Capture the cell that displays the provided text and extract its [x, y] central coordinate. 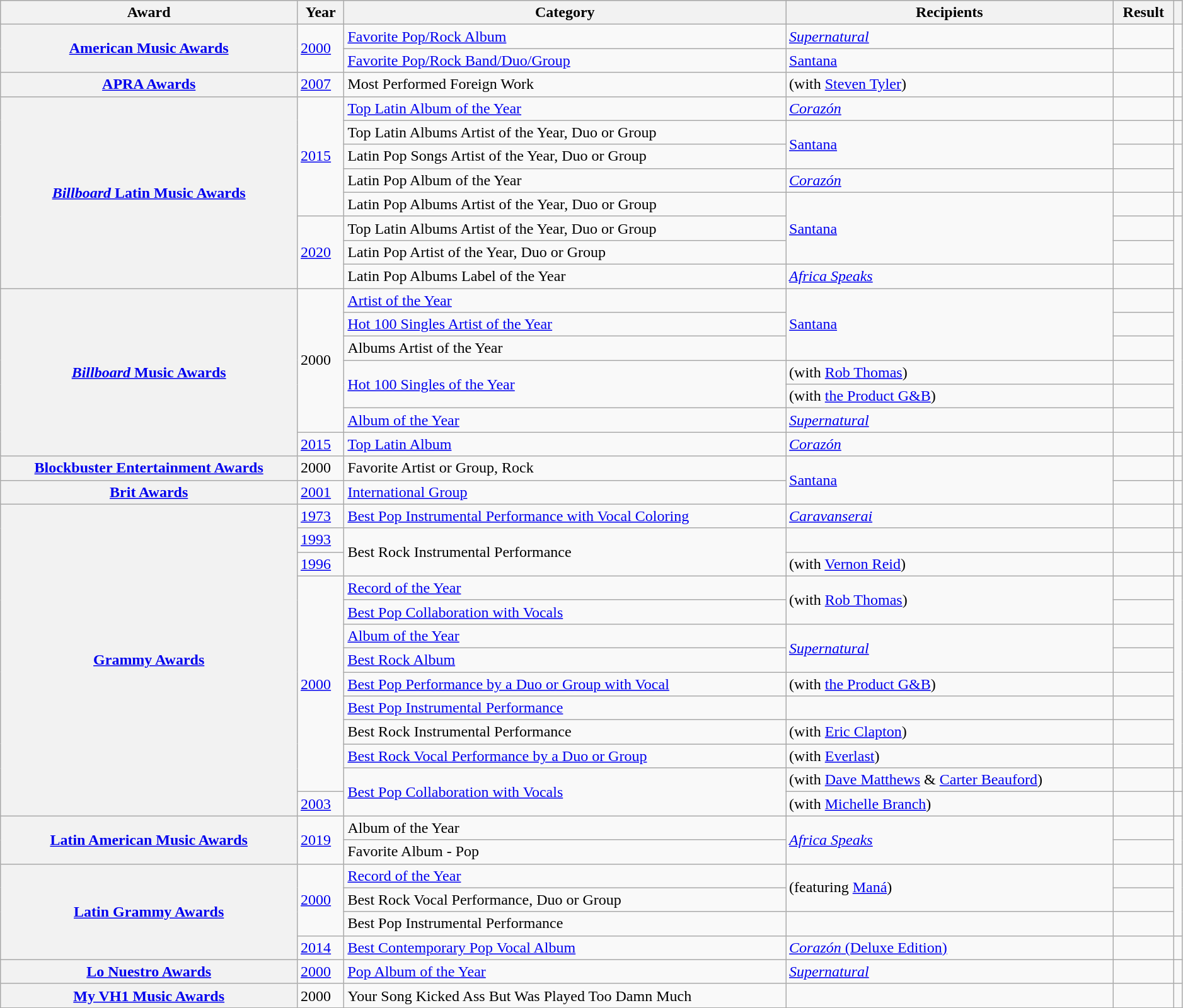
Artist of the Year [565, 301]
Best Rock Album [565, 660]
International Group [565, 492]
Favorite Pop/Rock Album [565, 37]
Lo Nuestro Awards [149, 971]
Top Latin Album of the Year [565, 108]
Caravanserai [950, 516]
Top Latin Album [565, 444]
Favorite Album - Pop [565, 852]
2020 [321, 252]
(with Eric Clapton) [950, 732]
1996 [321, 564]
Most Performed Foreign Work [565, 84]
Result [1143, 13]
(with Steven Tyler) [950, 84]
Latin American Music Awards [149, 840]
APRA Awards [149, 84]
Latin Pop Albums Artist of the Year, Duo or Group [565, 204]
Favorite Artist or Group, Rock [565, 468]
2007 [321, 84]
1973 [321, 516]
2014 [321, 948]
Billboard Latin Music Awards [149, 192]
Latin Pop Album of the Year [565, 180]
Billboard Music Awards [149, 372]
2001 [321, 492]
(with Michelle Branch) [950, 804]
(with Dave Matthews & Carter Beauford) [950, 780]
Latin Pop Albums Label of the Year [565, 276]
Latin Pop Artist of the Year, Duo or Group [565, 252]
Blockbuster Entertainment Awards [149, 468]
Best Rock Vocal Performance by a Duo or Group [565, 756]
Best Pop Instrumental Performance with Vocal Coloring [565, 516]
Latin Grammy Awards [149, 912]
2003 [321, 804]
(with Vernon Reid) [950, 564]
1993 [321, 540]
Brit Awards [149, 492]
Award [149, 13]
My VH1 Music Awards [149, 995]
Your Song Kicked Ass But Was Played Too Damn Much [565, 995]
American Music Awards [149, 49]
Favorite Pop/Rock Band/Duo/Group [565, 60]
Category [565, 13]
Year [321, 13]
Pop Album of the Year [565, 971]
Corazón (Deluxe Edition) [950, 948]
Grammy Awards [149, 660]
Recipients [950, 13]
Latin Pop Songs Artist of the Year, Duo or Group [565, 156]
(with Everlast) [950, 756]
Hot 100 Singles Artist of the Year [565, 324]
2019 [321, 840]
Best Rock Vocal Performance, Duo or Group [565, 900]
Best Pop Performance by a Duo or Group with Vocal [565, 684]
Best Contemporary Pop Vocal Album [565, 948]
(featuring Maná) [950, 888]
Hot 100 Singles of the Year [565, 384]
Albums Artist of the Year [565, 348]
